Identify which cell holds the provided text, then report its (x, y) central coordinate. 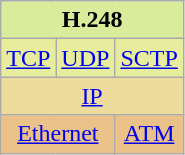
TCP (28, 58)
UDP (86, 58)
SCTP (149, 58)
H.248 (92, 20)
Ethernet (58, 134)
IP (92, 96)
ATM (149, 134)
